For the text-containing cell, return its midpoint in (X, Y) coordinate format. 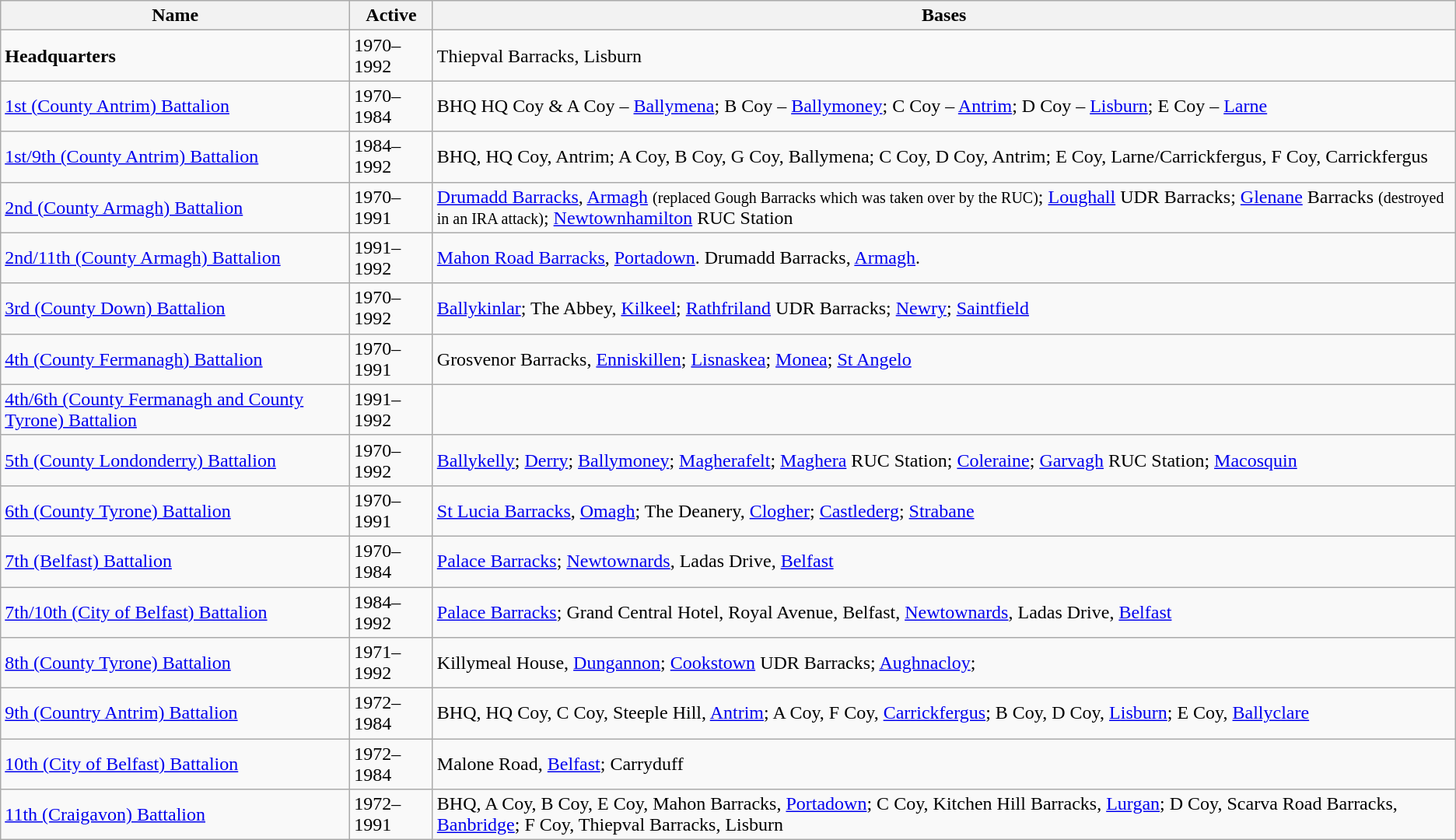
St Lucia Barracks, Omagh; The Deanery, Clogher; Castlederg; Strabane (944, 510)
4th/6th (County Fermanagh and County Tyrone) Battalion (176, 409)
Bases (944, 16)
Palace Barracks; Newtownards, Ladas Drive, Belfast (944, 562)
Name (176, 16)
11th (Craigavon) Battalion (176, 815)
Killymeal House, Dungannon; Cookstown UDR Barracks; Aughnacloy; (944, 663)
Mahon Road Barracks, Portadown. Drumadd Barracks, Armagh. (944, 258)
Active (392, 16)
Palace Barracks; Grand Central Hotel, Royal Avenue, Belfast, Newtownards, Ladas Drive, Belfast (944, 611)
1971–1992 (392, 663)
BHQ, HQ Coy, C Coy, Steeple Hill, Antrim; A Coy, F Coy, Carrickfergus; B Coy, D Coy, Lisburn; E Coy, Ballyclare (944, 714)
3rd (County Down) Battalion (176, 308)
5th (County Londonderry) Battalion (176, 460)
9th (Country Antrim) Battalion (176, 714)
1972–1991 (392, 815)
Ballykinlar; The Abbey, Kilkeel; Rathfriland UDR Barracks; Newry; Saintfield (944, 308)
BHQ HQ Coy & A Coy – Ballymena; B Coy – Ballymoney; C Coy – Antrim; D Coy – Lisburn; E Coy – Larne (944, 106)
6th (County Tyrone) Battalion (176, 510)
7th (Belfast) Battalion (176, 562)
Grosvenor Barracks, Enniskillen; Lisnaskea; Monea; St Angelo (944, 359)
1st/9th (County Antrim) Battalion (176, 157)
Headquarters (176, 56)
BHQ, HQ Coy, Antrim; A Coy, B Coy, G Coy, Ballymena; C Coy, D Coy, Antrim; E Coy, Larne/Carrickfergus, F Coy, Carrickfergus (944, 157)
Ballykelly; Derry; Ballymoney; Magherafelt; Maghera RUC Station; Coleraine; Garvagh RUC Station; Macosquin (944, 460)
1st (County Antrim) Battalion (176, 106)
Malone Road, Belfast; Carryduff (944, 764)
7th/10th (City of Belfast) Battalion (176, 611)
10th (City of Belfast) Battalion (176, 764)
8th (County Tyrone) Battalion (176, 663)
2nd (County Armagh) Battalion (176, 207)
2nd/11th (County Armagh) Battalion (176, 258)
4th (County Fermanagh) Battalion (176, 359)
Thiepval Barracks, Lisburn (944, 56)
